Find where the given text appears and provide that cell's center as (x, y) coordinate. 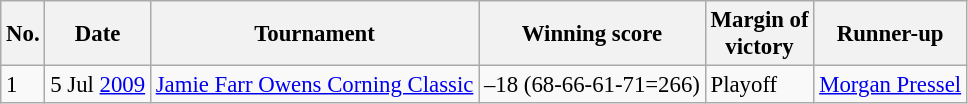
1 (23, 85)
Winning score (592, 34)
Morgan Pressel (890, 85)
Runner-up (890, 34)
–18 (68-66-61-71=266) (592, 85)
5 Jul 2009 (98, 85)
Margin ofvictory (760, 34)
Date (98, 34)
Tournament (314, 34)
Jamie Farr Owens Corning Classic (314, 85)
Playoff (760, 85)
No. (23, 34)
